Provide the (X, Y) coordinate of the cell's center where the given text is located.  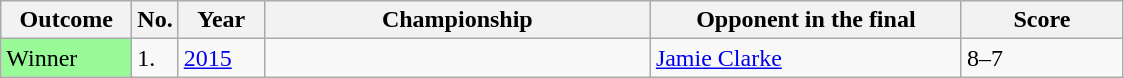
Championship (457, 20)
2015 (221, 58)
Opponent in the final (806, 20)
Outcome (66, 20)
Winner (66, 58)
Year (221, 20)
Score (1042, 20)
Jamie Clarke (806, 58)
No. (155, 20)
1. (155, 58)
8–7 (1042, 58)
